Extract the (x, y) coordinate from the center of the cell holding the provided text.  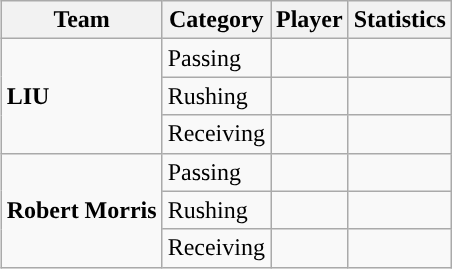
Robert Morris (82, 210)
Statistics (400, 20)
Team (82, 20)
LIU (82, 96)
Player (309, 20)
Category (216, 20)
